Capture the cell that displays the provided text and extract its [X, Y] central coordinate. 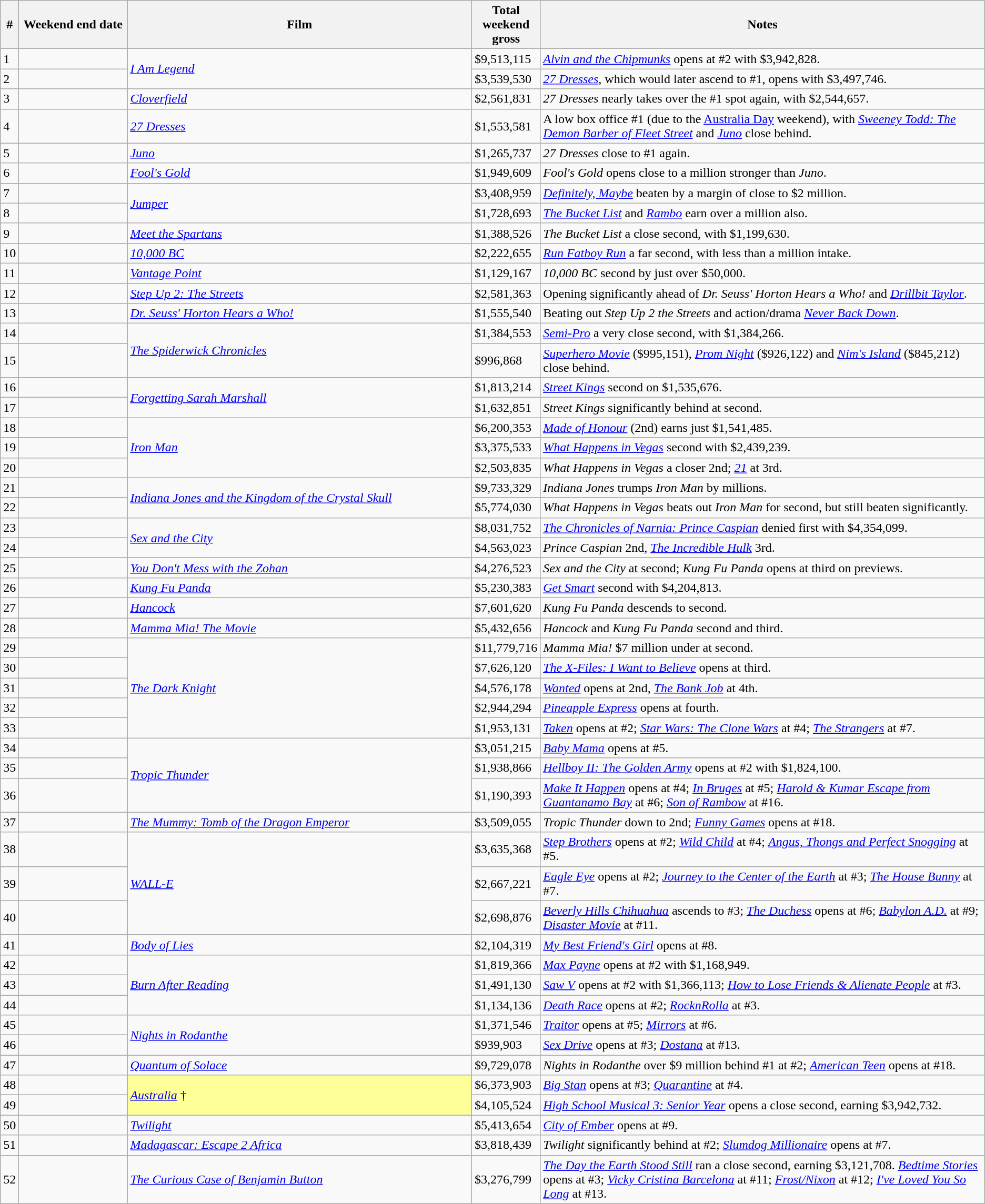
Hancock and Kung Fu Panda second and third. [763, 628]
$4,563,023 [506, 548]
Taken opens at #2; Star Wars: The Clone Wars at #4; The Strangers at #7. [763, 728]
$6,373,903 [506, 1085]
Vantage Point [300, 273]
$5,230,383 [506, 588]
11 [9, 273]
50 [9, 1125]
Fool's Gold [300, 173]
33 [9, 728]
28 [9, 628]
Get Smart second with $4,204,813. [763, 588]
Big Stan opens at #3; Quarantine at #4. [763, 1085]
$9,729,078 [506, 1065]
32 [9, 708]
$1,384,553 [506, 333]
Sex and the City at second; Kung Fu Panda opens at third on previews. [763, 568]
$4,105,524 [506, 1105]
Dr. Seuss' Horton Hears a Who! [300, 313]
49 [9, 1105]
5 [9, 153]
Definitely, Maybe beaten by a margin of close to $2 million. [763, 193]
$1,265,737 [506, 153]
Nights in Rodanthe [300, 1035]
Iron Man [300, 448]
27 Dresses nearly takes over the #1 spot again, with $2,544,657. [763, 99]
51 [9, 1145]
36 [9, 795]
My Best Friend's Girl opens at #8. [763, 945]
41 [9, 945]
Juno [300, 153]
25 [9, 568]
Tropic Thunder down to 2nd; Funny Games opens at #18. [763, 822]
What Happens in Vegas second with $2,439,239. [763, 448]
Baby Mama opens at #5. [763, 748]
Death Race opens at #2; RocknRolla at #3. [763, 1005]
$2,561,831 [506, 99]
29 [9, 648]
48 [9, 1085]
10,000 BC [300, 253]
The Spiderwick Chronicles [300, 350]
Beverly Hills Chihuahua ascends to #3; The Duchess opens at #6; Babylon A.D. at #9; Disaster Movie at #11. [763, 917]
$1,134,136 [506, 1005]
Tropic Thunder [300, 775]
42 [9, 965]
8 [9, 213]
45 [9, 1025]
Traitor opens at #5; Mirrors at #6. [763, 1025]
Mamma Mia! The Movie [300, 628]
Opening significantly ahead of Dr. Seuss' Horton Hears a Who! and Drillbit Taylor. [763, 293]
The Curious Case of Benjamin Button [300, 1179]
Step Brothers opens at #2; Wild Child at #4; Angus, Thongs and Perfect Snogging at #5. [763, 849]
27 Dresses close to #1 again. [763, 153]
$3,051,215 [506, 748]
$3,408,959 [506, 193]
17 [9, 408]
$3,375,533 [506, 448]
The X-Files: I Want to Believe opens at third. [763, 668]
Make It Happen opens at #4; In Bruges at #5; Harold & Kumar Escape from Guantanamo Bay at #6; Son of Rambow at #16. [763, 795]
Mamma Mia! $7 million under at second. [763, 648]
$1,949,609 [506, 173]
Kung Fu Panda descends to second. [763, 608]
$7,601,620 [506, 608]
What Happens in Vegas a closer 2nd; 21 at 3rd. [763, 468]
$1,813,214 [506, 388]
WALL-E [300, 884]
27 [9, 608]
Forgetting Sarah Marshall [300, 398]
$1,819,366 [506, 965]
Kung Fu Panda [300, 588]
Street Kings second on $1,535,676. [763, 388]
Step Up 2: The Streets [300, 293]
Pineapple Express opens at fourth. [763, 708]
22 [9, 508]
31 [9, 688]
30 [9, 668]
Run Fatboy Run a far second, with less than a million intake. [763, 253]
$5,774,030 [506, 508]
Max Payne opens at #2 with $1,168,949. [763, 965]
Totalweekendgross [506, 25]
Wanted opens at 2nd, The Bank Job at 4th. [763, 688]
1 [9, 59]
$1,553,581 [506, 126]
27 Dresses, which would later ascend to #1, opens with $3,497,746. [763, 79]
2 [9, 79]
$2,698,876 [506, 917]
40 [9, 917]
$5,432,656 [506, 628]
$3,635,368 [506, 849]
The Bucket List a close second, with $1,199,630. [763, 233]
44 [9, 1005]
Saw V opens at #2 with $1,366,113; How to Lose Friends & Alienate People at #3. [763, 985]
Semi-Pro a very close second, with $1,384,266. [763, 333]
$9,513,115 [506, 59]
# [9, 25]
24 [9, 548]
The Dark Knight [300, 688]
Indiana Jones and the Kingdom of the Crystal Skull [300, 498]
Nights in Rodanthe over $9 million behind #1 at #2; American Teen opens at #18. [763, 1065]
Superhero Movie ($995,151), Prom Night ($926,122) and Nim's Island ($845,212) close behind. [763, 361]
Indiana Jones trumps Iron Man by millions. [763, 488]
The Mummy: Tomb of the Dragon Emperor [300, 822]
43 [9, 985]
$1,190,393 [506, 795]
Fool's Gold opens close to a million stronger than Juno. [763, 173]
12 [9, 293]
$7,626,120 [506, 668]
Alvin and the Chipmunks opens at #2 with $3,942,828. [763, 59]
7 [9, 193]
Australia † [300, 1095]
Eagle Eye opens at #2; Journey to the Center of the Earth at #3; The House Bunny at #7. [763, 884]
$2,503,835 [506, 468]
Twilight [300, 1125]
39 [9, 884]
52 [9, 1179]
$1,555,540 [506, 313]
20 [9, 468]
Beating out Step Up 2 the Streets and action/drama Never Back Down. [763, 313]
Weekend end date [73, 25]
Sex and the City [300, 538]
$2,581,363 [506, 293]
$3,276,799 [506, 1179]
34 [9, 748]
10 [9, 253]
Twilight significantly behind at #2; Slumdog Millionaire opens at #7. [763, 1145]
19 [9, 448]
$1,491,130 [506, 985]
Made of Honour (2nd) earns just $1,541,485. [763, 428]
A low box office #1 (due to the Australia Day weekend), with Sweeney Todd: The Demon Barber of Fleet Street and Juno close behind. [763, 126]
38 [9, 849]
6 [9, 173]
The Bucket List and Rambo earn over a million also. [763, 213]
13 [9, 313]
$3,539,530 [506, 79]
Jumper [300, 203]
$6,200,353 [506, 428]
Film [300, 25]
City of Ember opens at #9. [763, 1125]
$1,728,693 [506, 213]
High School Musical 3: Senior Year opens a close second, earning $3,942,732. [763, 1105]
$2,944,294 [506, 708]
The Chronicles of Narnia: Prince Caspian denied first with $4,354,099. [763, 528]
47 [9, 1065]
$3,509,055 [506, 822]
Notes [763, 25]
Burn After Reading [300, 985]
$3,818,439 [506, 1145]
18 [9, 428]
$1,129,167 [506, 273]
What Happens in Vegas beats out Iron Man for second, but still beaten significantly. [763, 508]
10,000 BC second by just over $50,000. [763, 273]
$1,388,526 [506, 233]
37 [9, 822]
Body of Lies [300, 945]
21 [9, 488]
27 Dresses [300, 126]
Hancock [300, 608]
15 [9, 361]
14 [9, 333]
$939,903 [506, 1045]
$1,371,546 [506, 1025]
Prince Caspian 2nd, The Incredible Hulk 3rd. [763, 548]
Meet the Spartans [300, 233]
$9,733,329 [506, 488]
46 [9, 1045]
4 [9, 126]
$8,031,752 [506, 528]
$2,222,655 [506, 253]
26 [9, 588]
I Am Legend [300, 69]
$2,104,319 [506, 945]
$4,276,523 [506, 568]
$5,413,654 [506, 1125]
Hellboy II: The Golden Army opens at #2 with $1,824,100. [763, 768]
Quantum of Solace [300, 1065]
$2,667,221 [506, 884]
Cloverfield [300, 99]
3 [9, 99]
16 [9, 388]
$1,632,851 [506, 408]
Madagascar: Escape 2 Africa [300, 1145]
$1,938,866 [506, 768]
9 [9, 233]
You Don't Mess with the Zohan [300, 568]
$996,868 [506, 361]
$1,953,131 [506, 728]
35 [9, 768]
$4,576,178 [506, 688]
Sex Drive opens at #3; Dostana at #13. [763, 1045]
$11,779,716 [506, 648]
Street Kings significantly behind at second. [763, 408]
23 [9, 528]
